Determine the (X, Y) coordinate at the center of the cell enclosing the given text.  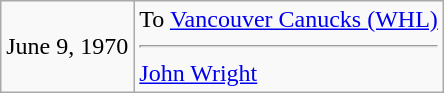
June 9, 1970 (68, 47)
To Vancouver Canucks (WHL)John Wright (289, 47)
